Return the [X, Y] coordinate for the center point of the cell that contains the specified text.  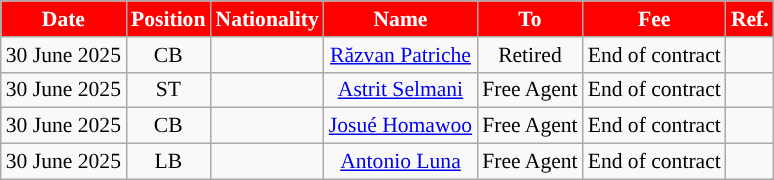
Răzvan Patriche [400, 55]
Antonio Luna [400, 162]
ST [168, 90]
LB [168, 162]
To [530, 19]
Fee [654, 19]
Nationality [266, 19]
Position [168, 19]
Astrit Selmani [400, 90]
Ref. [750, 19]
Date [64, 19]
Retired [530, 55]
Josué Homawoo [400, 126]
Name [400, 19]
